Pinpoint the cell where the given text exists, returning its [x, y] midpoint coordinate. 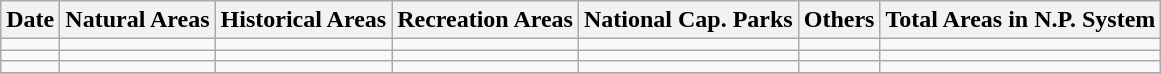
Natural Areas [138, 20]
Date [30, 20]
Historical Areas [304, 20]
National Cap. Parks [688, 20]
Recreation Areas [486, 20]
Others [839, 20]
Total Areas in N.P. System [1020, 20]
